Search for the cell housing the specified text and yield its (X, Y) center coordinate. 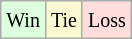
Loss (106, 20)
Win (24, 20)
Tie (64, 20)
